Locate the cell with the specified text and output its [x, y] center coordinate. 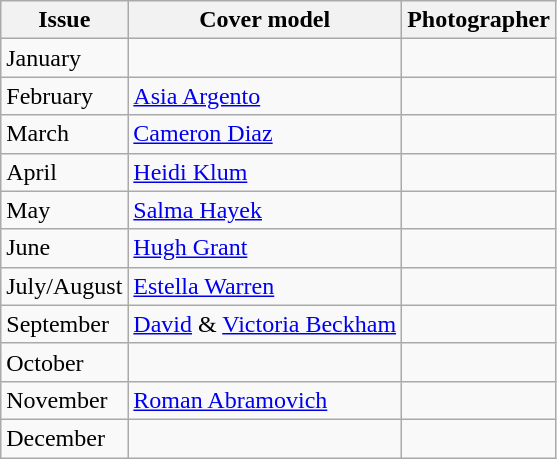
July/August [64, 286]
May [64, 210]
January [64, 58]
Cameron Diaz [265, 134]
Roman Abramovich [265, 400]
April [64, 172]
Heidi Klum [265, 172]
November [64, 400]
Photographer [479, 20]
David & Victoria Beckham [265, 324]
June [64, 248]
February [64, 96]
Asia Argento [265, 96]
December [64, 438]
March [64, 134]
September [64, 324]
Issue [64, 20]
October [64, 362]
Hugh Grant [265, 248]
Cover model [265, 20]
Estella Warren [265, 286]
Salma Hayek [265, 210]
